From the cell containing the given text, extract its center point as [X, Y] coordinate. 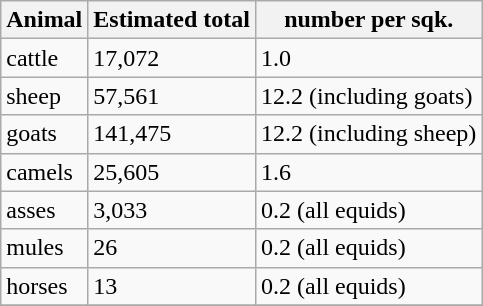
1.0 [369, 58]
1.6 [369, 172]
mules [44, 248]
Estimated total [172, 20]
goats [44, 134]
horses [44, 286]
25,605 [172, 172]
cattle [44, 58]
sheep [44, 96]
17,072 [172, 58]
57,561 [172, 96]
asses [44, 210]
Animal [44, 20]
camels [44, 172]
26 [172, 248]
number per sqk. [369, 20]
13 [172, 286]
3,033 [172, 210]
12.2 (including sheep) [369, 134]
141,475 [172, 134]
12.2 (including goats) [369, 96]
